Capture the cell that displays the provided text and extract its (X, Y) central coordinate. 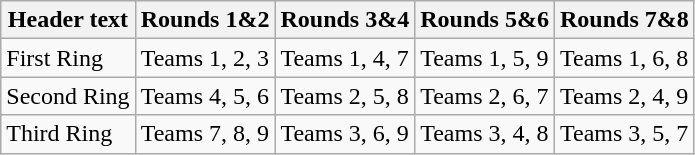
Teams 1, 5, 9 (485, 58)
Teams 2, 6, 7 (485, 96)
Teams 3, 4, 8 (485, 134)
Teams 2, 5, 8 (345, 96)
Rounds 7&8 (624, 20)
Teams 1, 4, 7 (345, 58)
Teams 1, 2, 3 (205, 58)
Rounds 1&2 (205, 20)
Teams 2, 4, 9 (624, 96)
Rounds 5&6 (485, 20)
Teams 3, 6, 9 (345, 134)
Rounds 3&4 (345, 20)
Teams 3, 5, 7 (624, 134)
First Ring (68, 58)
Teams 7, 8, 9 (205, 134)
Third Ring (68, 134)
Teams 1, 6, 8 (624, 58)
Second Ring (68, 96)
Teams 4, 5, 6 (205, 96)
Header text (68, 20)
